Find where the given text appears and provide that cell's center as [X, Y] coordinate. 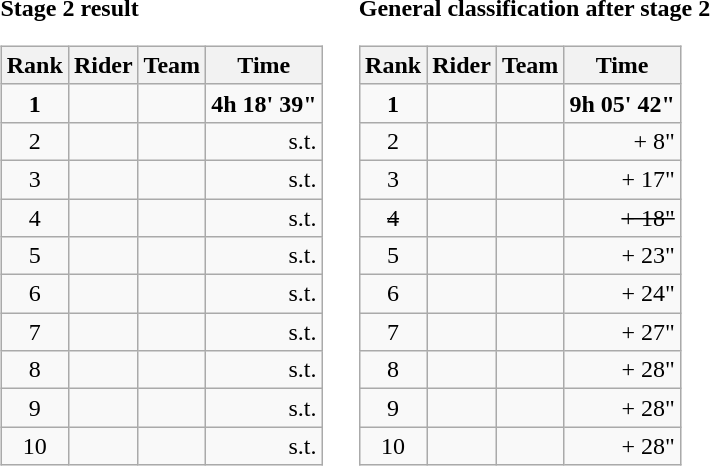
9h 05' 42" [622, 103]
4h 18' 39" [264, 103]
+ 23" [622, 256]
+ 17" [622, 179]
+ 8" [622, 141]
+ 27" [622, 332]
+ 24" [622, 294]
+ 18" [622, 217]
